Output the (X, Y) coordinate of the center of the cell containing the given text.  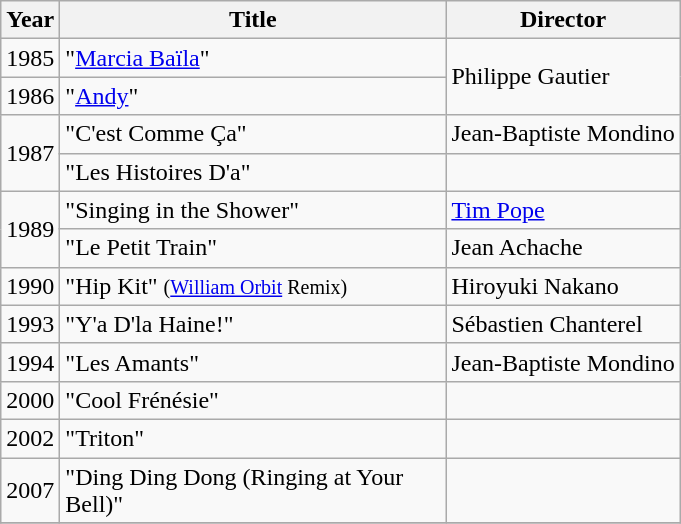
1986 (30, 96)
"Singing in the Shower" (253, 210)
Jean Achache (563, 248)
Tim Pope (563, 210)
"Marcia Baïla" (253, 58)
1989 (30, 229)
"Cool Frénésie" (253, 400)
2002 (30, 438)
Year (30, 20)
"Y'a D'la Haine!" (253, 324)
2007 (30, 490)
2000 (30, 400)
"Andy" (253, 96)
Philippe Gautier (563, 77)
Director (563, 20)
Title (253, 20)
"Les Amants" (253, 362)
"Le Petit Train" (253, 248)
1987 (30, 153)
1994 (30, 362)
"Triton" (253, 438)
Sébastien Chanterel (563, 324)
"Ding Ding Dong (Ringing at Your Bell)" (253, 490)
"Hip Kit" (William Orbit Remix) (253, 286)
"Les Histoires D'a" (253, 172)
1993 (30, 324)
"C'est Comme Ça" (253, 134)
Hiroyuki Nakano (563, 286)
1985 (30, 58)
1990 (30, 286)
